Output the [X, Y] coordinate of the center of the cell containing the given text.  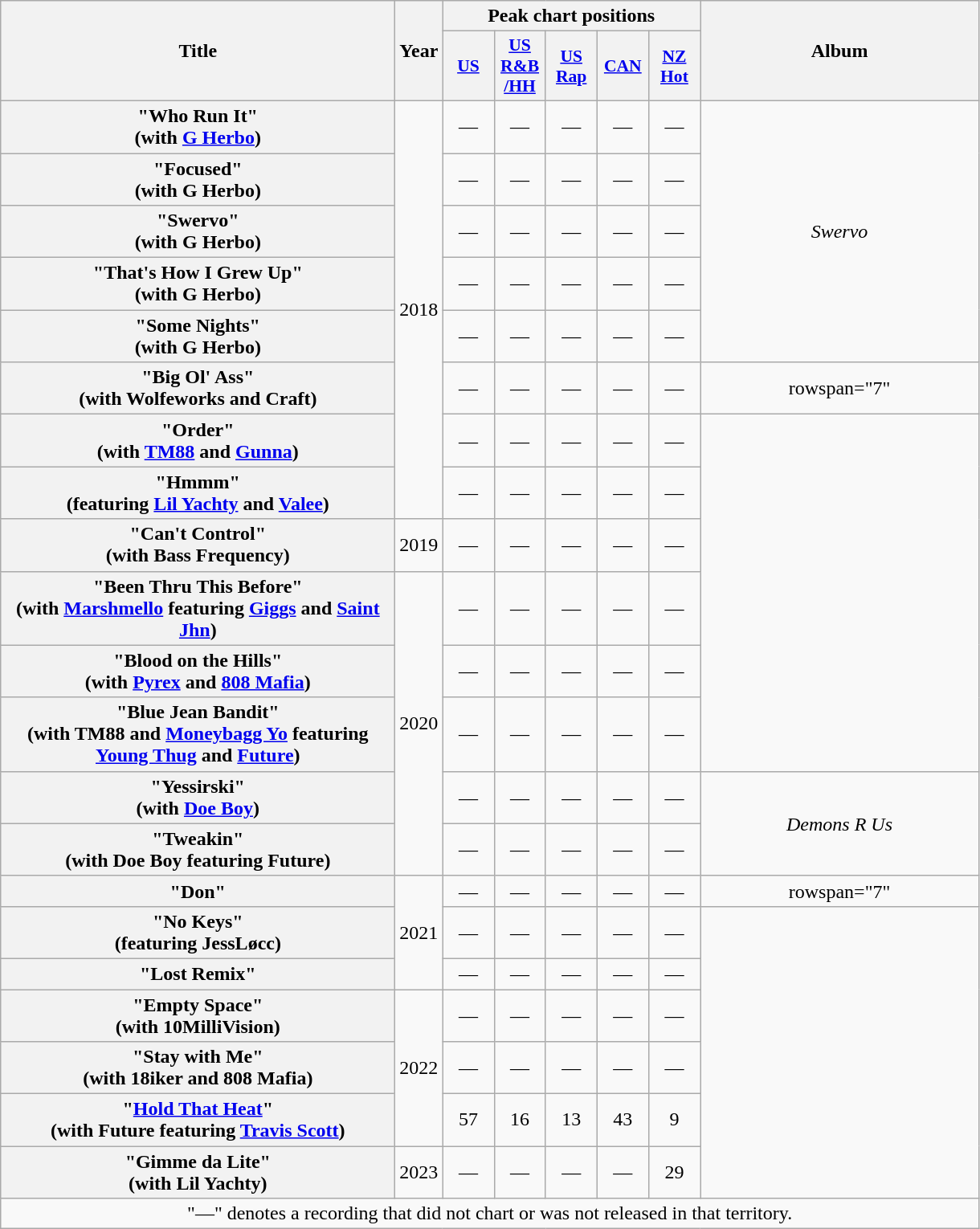
Album [840, 51]
"Swervo"(with G Herbo) [198, 231]
Swervo [840, 231]
"Some Nights"(with G Herbo) [198, 336]
"Empty Space"(with 10MilliVision) [198, 1015]
"Gimme da Lite"(with Lil Yachty) [198, 1173]
US [468, 66]
2020 [419, 723]
USRap [571, 66]
Title [198, 51]
"That's How I Grew Up"(with G Herbo) [198, 284]
2021 [419, 932]
"Hold That Heat"(with Future featuring Travis Scott) [198, 1120]
9 [674, 1120]
NZHot [674, 66]
43 [623, 1120]
"Tweakin"(with Doe Boy featuring Future) [198, 850]
2018 [419, 309]
29 [674, 1173]
"No Keys"(featuring JessLøcc) [198, 932]
"Blue Jean Bandit"(with TM88 and Moneybagg Yo featuring Young Thug and Future) [198, 734]
CAN [623, 66]
57 [468, 1120]
"Stay with Me"(with 18iker and 808 Mafia) [198, 1068]
16 [520, 1120]
Year [419, 51]
"Hmmm"(featuring Lil Yachty and Valee) [198, 493]
Peak chart positions [572, 16]
Demons R Us [840, 823]
USR&B/HH [520, 66]
"—" denotes a recording that did not chart or was not released in that territory. [490, 1214]
"Lost Remix" [198, 974]
"Yessirski"(with Doe Boy) [198, 797]
"Can't Control"(with Bass Frequency) [198, 545]
"Who Run It"(with G Herbo) [198, 127]
2022 [419, 1068]
13 [571, 1120]
"Order"(with TM88 and Gunna) [198, 440]
"Blood on the Hills"(with Pyrex and 808 Mafia) [198, 672]
"Don" [198, 891]
"Big Ol' Ass"(with Wolfeworks and Craft) [198, 389]
"Focused"(with G Herbo) [198, 178]
2019 [419, 545]
"Been Thru This Before"(with Marshmello featuring Giggs and Saint Jhn) [198, 608]
2023 [419, 1173]
